Provide the [x, y] coordinate of the cell's center where the given text is located.  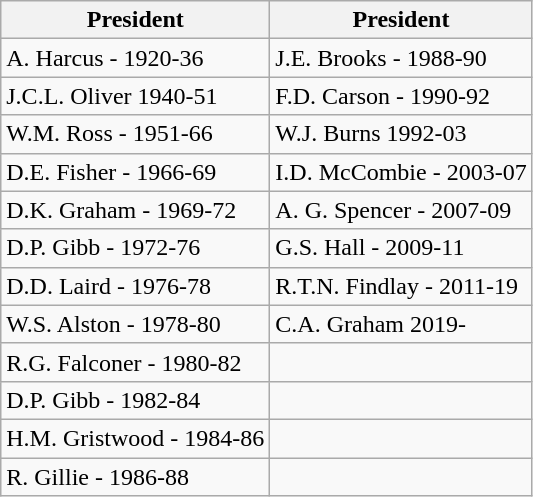
R. Gillie - 1986-88 [136, 477]
D.D. Laird - 1976-78 [136, 286]
R.G. Falconer - 1980-82 [136, 362]
W.M. Ross - 1951-66 [136, 134]
G.S. Hall - 2009-11 [401, 248]
R.T.N. Findlay - 2011-19 [401, 286]
A. G. Spencer - 2007-09 [401, 210]
J.C.L. Oliver 1940-51 [136, 96]
H.M. Gristwood - 1984-86 [136, 438]
W.J. Burns 1992-03 [401, 134]
I.D. McCombie - 2003-07 [401, 172]
D.E. Fisher - 1966-69 [136, 172]
D.P. Gibb - 1982-84 [136, 400]
W.S. Alston - 1978-80 [136, 324]
D.P. Gibb - 1972-76 [136, 248]
A. Harcus - 1920-36 [136, 58]
D.K. Graham - 1969-72 [136, 210]
J.E. Brooks - 1988-90 [401, 58]
F.D. Carson - 1990-92 [401, 96]
C.A. Graham 2019- [401, 324]
